Return [X, Y] of the center of cell containing provided text 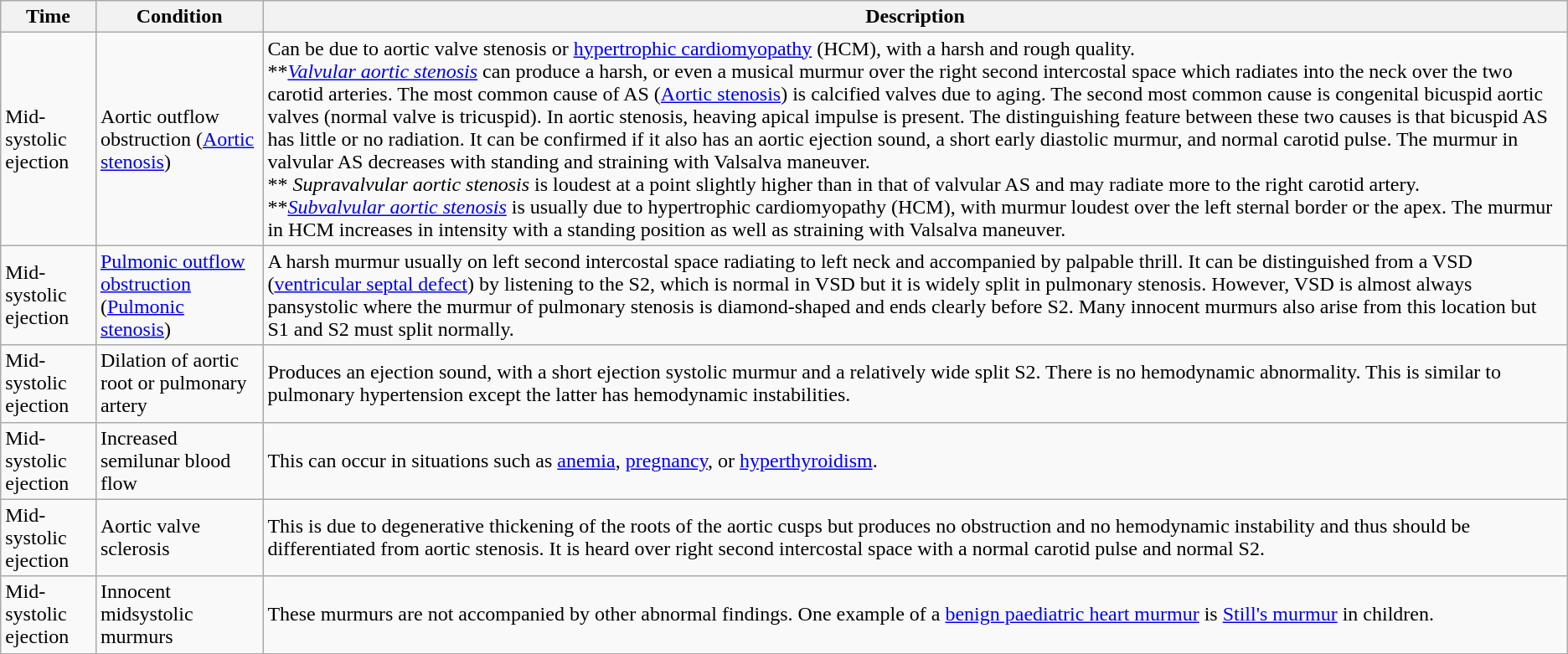
This can occur in situations such as anemia, pregnancy, or hyperthyroidism. [915, 461]
These murmurs are not accompanied by other abnormal findings. One example of a benign paediatric heart murmur is Still's murmur in children. [915, 615]
Description [915, 17]
Time [49, 17]
Pulmonic outflow obstruction (Pulmonic stenosis) [179, 295]
Innocent midsystolic murmurs [179, 615]
Dilation of aortic root or pulmonary artery [179, 384]
Increased semilunar blood flow [179, 461]
Aortic outflow obstruction (Aortic stenosis) [179, 139]
Aortic valve sclerosis [179, 538]
Condition [179, 17]
